Find where the given text appears and provide that cell's center as (X, Y) coordinate. 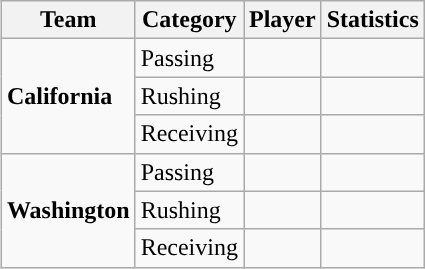
Team (68, 20)
California (68, 96)
Category (189, 20)
Washington (68, 210)
Player (283, 20)
Statistics (372, 20)
